Return (x, y) of the center of cell containing provided text 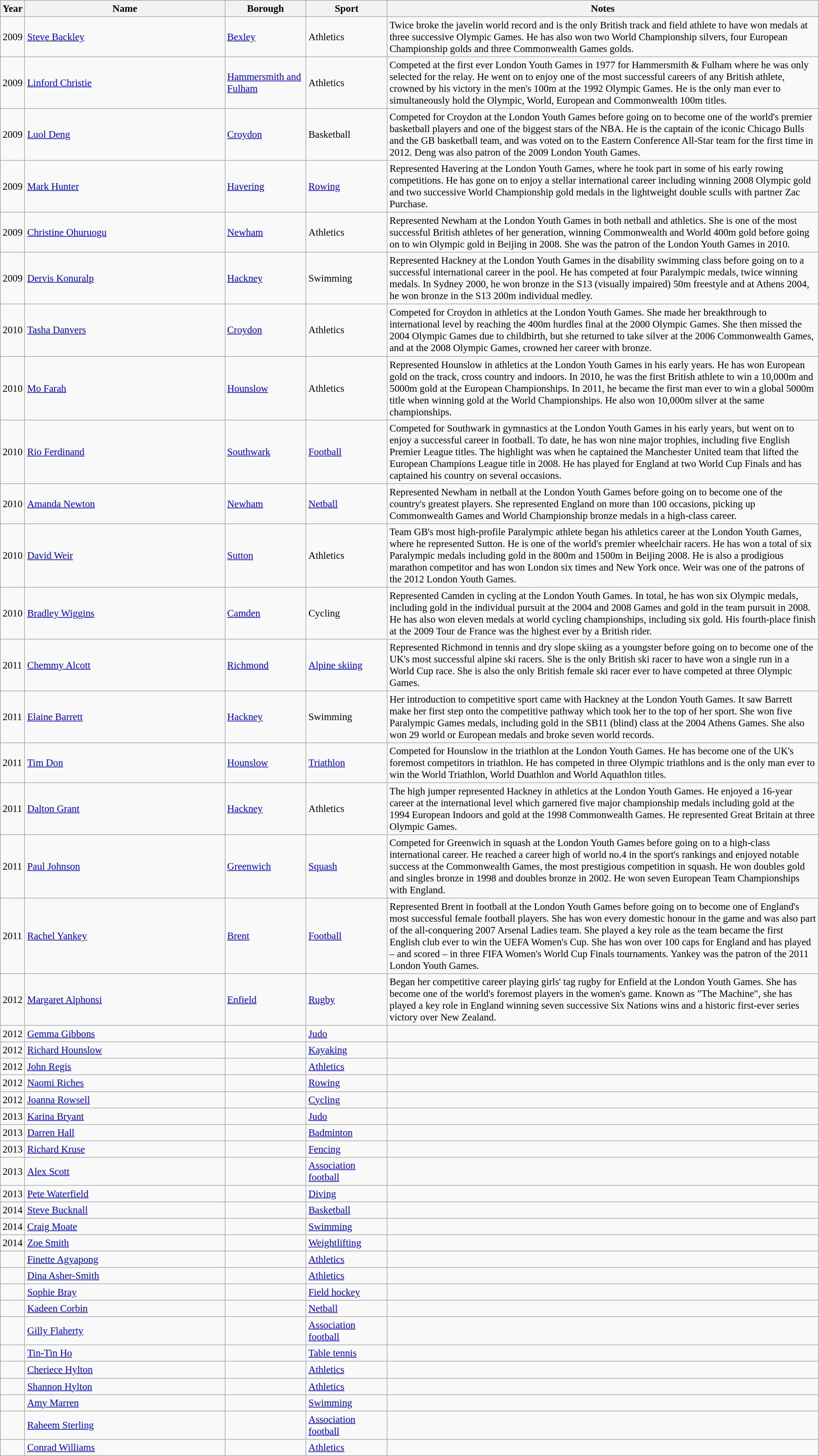
Triathlon (347, 763)
Year (13, 9)
Gilly Flaherty (125, 1331)
Mo Farah (125, 388)
John Regis (125, 1067)
Weightlifting (347, 1243)
Richard Kruse (125, 1149)
Tasha Danvers (125, 331)
Pete Waterfield (125, 1194)
Havering (266, 186)
Southwark (266, 452)
Dervis Konuralp (125, 279)
Sophie Bray (125, 1292)
Diving (347, 1194)
Finette Agyapong (125, 1260)
Margaret Alphonsi (125, 1000)
Borough (266, 9)
Linford Christie (125, 83)
Squash (347, 867)
Sport (347, 9)
Paul Johnson (125, 867)
Bexley (266, 37)
Naomi Riches (125, 1083)
Elaine Barrett (125, 717)
Joanna Rowsell (125, 1100)
Christine Ohuruogu (125, 233)
Tim Don (125, 763)
Mark Hunter (125, 186)
Field hockey (347, 1292)
Karina Bryant (125, 1116)
Tin-Tin Ho (125, 1353)
Rachel Yankey (125, 937)
Raheem Sterling (125, 1425)
Richmond (266, 665)
Bradley Wiggins (125, 613)
Hammersmith and Fulham (266, 83)
Alex Scott (125, 1172)
Dina Asher-Smith (125, 1276)
Richard Hounslow (125, 1050)
Brent (266, 937)
Luol Deng (125, 135)
Rio Ferdinand (125, 452)
David Weir (125, 555)
Kayaking (347, 1050)
Sutton (266, 555)
Alpine skiing (347, 665)
Name (125, 9)
Enfield (266, 1000)
Gemma Gibbons (125, 1034)
Zoe Smith (125, 1243)
Amy Marren (125, 1403)
Rugby (347, 1000)
Badminton (347, 1132)
Conrad Williams (125, 1447)
Steve Bucknall (125, 1210)
Steve Backley (125, 37)
Fencing (347, 1149)
Table tennis (347, 1353)
Greenwich (266, 867)
Cheriece Hylton (125, 1370)
Craig Moate (125, 1226)
Notes (603, 9)
Dalton Grant (125, 809)
Chemmy Alcott (125, 665)
Darren Hall (125, 1132)
Kadeen Corbin (125, 1309)
Shannon Hylton (125, 1386)
Amanda Newton (125, 504)
Camden (266, 613)
